Return the (x, y) coordinate for the center point of the cell that contains the specified text.  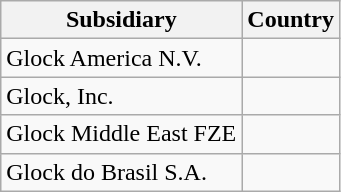
Glock, Inc. (122, 96)
Subsidiary (122, 20)
Country (291, 20)
Glock America N.V. (122, 58)
Glock Middle East FZE (122, 134)
Glock do Brasil S.A. (122, 172)
